Determine the (x, y) coordinate at the center of the cell enclosing the given text.  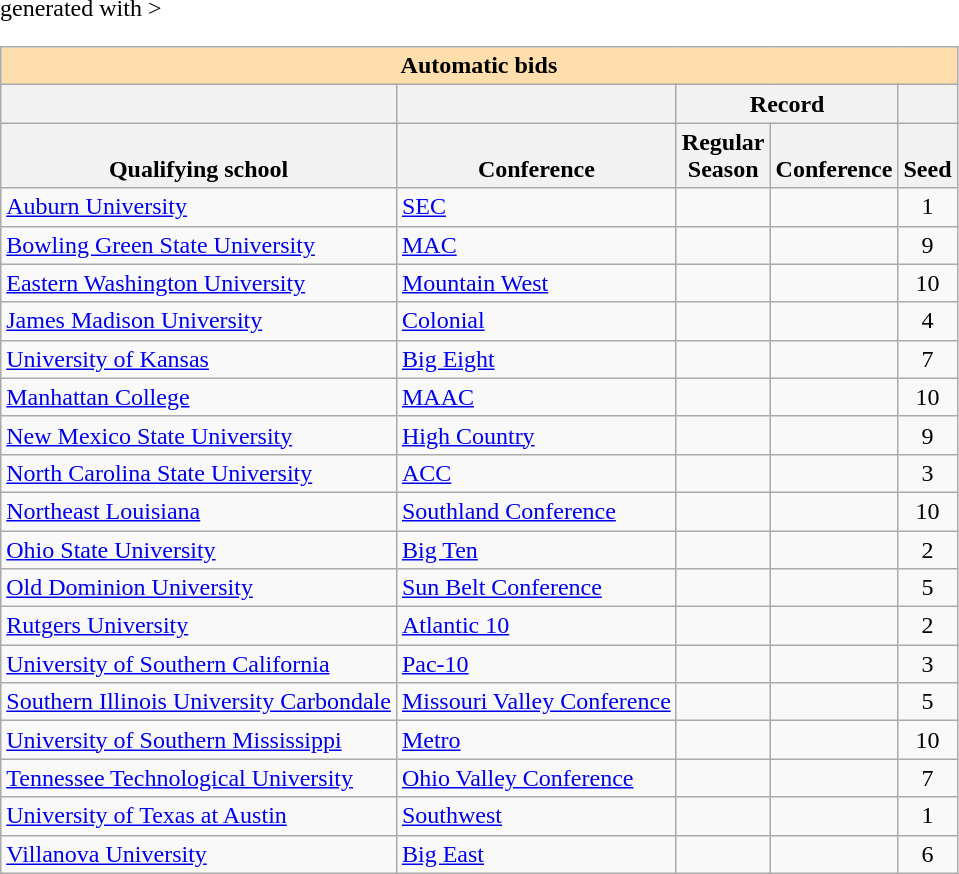
Big Ten (536, 549)
University of Southern Mississippi (199, 740)
University of Southern California (199, 664)
High Country (536, 435)
Automatic bids (479, 66)
Missouri Valley Conference (536, 702)
North Carolina State University (199, 473)
Atlantic 10 (536, 626)
Old Dominion University (199, 588)
SEC (536, 207)
ACC (536, 473)
Manhattan College (199, 397)
University of Kansas (199, 359)
MAAC (536, 397)
Big East (536, 854)
University of Texas at Austin (199, 816)
Seed (928, 156)
Qualifying school (199, 156)
Mountain West (536, 283)
4 (928, 321)
Bowling Green State University (199, 245)
Big Eight (536, 359)
Sun Belt Conference (536, 588)
Northeast Louisiana (199, 511)
Regular Season (723, 156)
Eastern Washington University (199, 283)
New Mexico State University (199, 435)
James Madison University (199, 321)
Ohio Valley Conference (536, 778)
Record (787, 104)
Auburn University (199, 207)
Tennessee Technological University (199, 778)
Southland Conference (536, 511)
Rutgers University (199, 626)
Southwest (536, 816)
Ohio State University (199, 549)
Metro (536, 740)
MAC (536, 245)
Southern Illinois University Carbondale (199, 702)
Pac-10 (536, 664)
Villanova University (199, 854)
Colonial (536, 321)
6 (928, 854)
